Scan for the cell matching the given text and deliver its (x, y) coordinate at center. 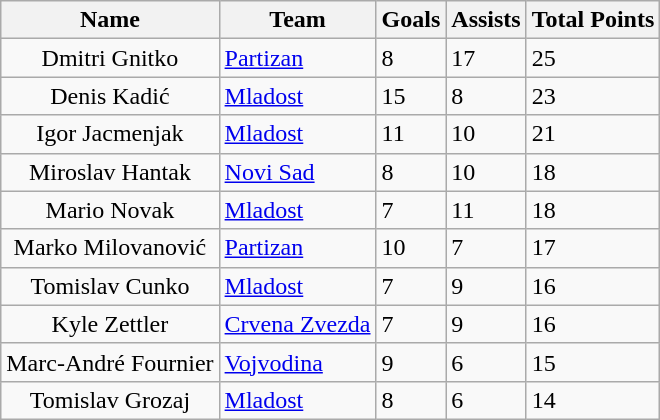
Tomislav Grozaj (110, 400)
Denis Kadić (110, 96)
23 (593, 96)
Total Points (593, 20)
21 (593, 134)
Novi Sad (298, 172)
Goals (411, 20)
Team (298, 20)
Miroslav Hantak (110, 172)
Kyle Zettler (110, 324)
Tomislav Cunko (110, 286)
Marc-André Fournier (110, 362)
Assists (486, 20)
Marko Milovanović (110, 248)
25 (593, 58)
Igor Jacmenjak (110, 134)
Vojvodina (298, 362)
Mario Novak (110, 210)
14 (593, 400)
Dmitri Gnitko (110, 58)
Crvena Zvezda (298, 324)
Name (110, 20)
